Extract the (X, Y) coordinate from the center of the cell holding the provided text.  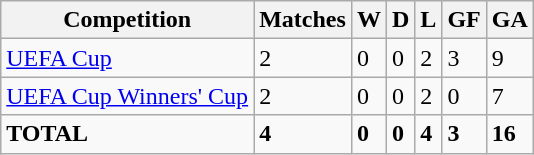
GF (464, 20)
Competition (128, 20)
7 (510, 96)
9 (510, 58)
W (368, 20)
TOTAL (128, 134)
L (428, 20)
UEFA Cup Winners' Cup (128, 96)
16 (510, 134)
D (400, 20)
UEFA Cup (128, 58)
GA (510, 20)
Matches (303, 20)
